Scan for the cell matching the given text and deliver its (X, Y) coordinate at center. 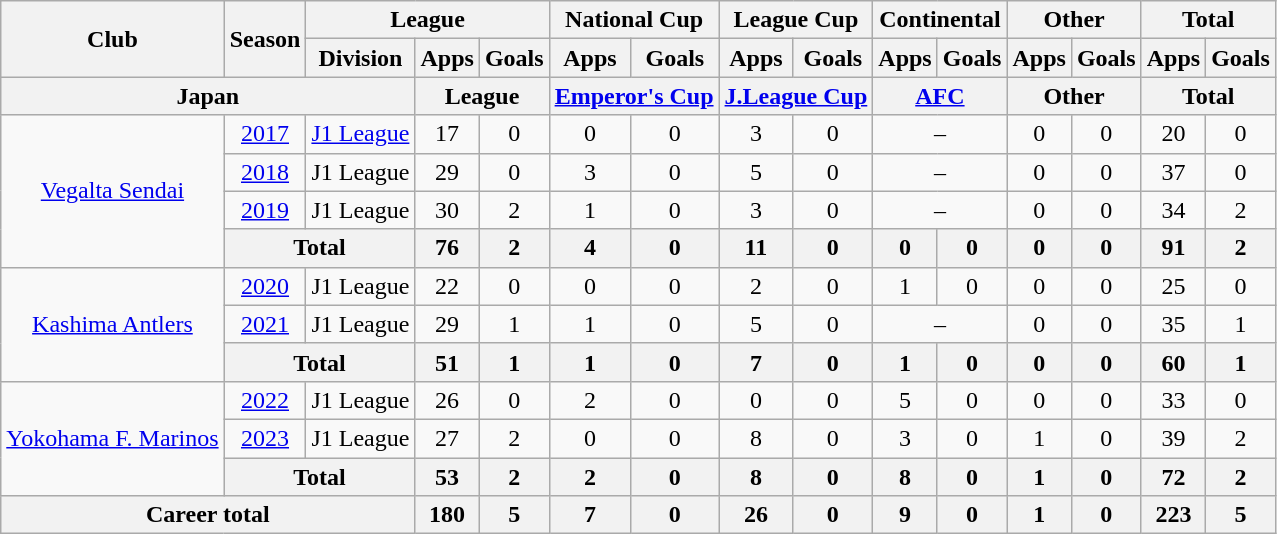
2022 (265, 400)
20 (1173, 134)
11 (756, 248)
35 (1173, 324)
Vegalta Sendai (112, 191)
53 (447, 477)
91 (1173, 248)
Kashima Antlers (112, 324)
League Cup (796, 20)
34 (1173, 210)
4 (590, 248)
Career total (208, 515)
17 (447, 134)
22 (447, 286)
25 (1173, 286)
2018 (265, 172)
Continental (940, 20)
51 (447, 362)
2017 (265, 134)
Emperor's Cup (634, 96)
Division (360, 58)
2023 (265, 438)
39 (1173, 438)
Season (265, 39)
2020 (265, 286)
37 (1173, 172)
Yokohama F. Marinos (112, 438)
Japan (208, 96)
2021 (265, 324)
National Cup (634, 20)
180 (447, 515)
30 (447, 210)
9 (905, 515)
Club (112, 39)
AFC (940, 96)
60 (1173, 362)
2019 (265, 210)
223 (1173, 515)
27 (447, 438)
33 (1173, 400)
72 (1173, 477)
76 (447, 248)
J.League Cup (796, 96)
